Capture the cell that displays the provided text and extract its (x, y) central coordinate. 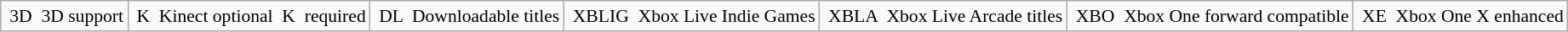
3D 3D support (65, 16)
DL Downloadable titles (467, 16)
K Kinect optional K required (249, 16)
XBLA Xbox Live Arcade titles (943, 16)
XBO Xbox One forward compatible (1210, 16)
XE Xbox One X enhanced (1461, 16)
XBLIG Xbox Live Indie Games (691, 16)
